Determine the [X, Y] coordinate at the center of the cell enclosing the given text.  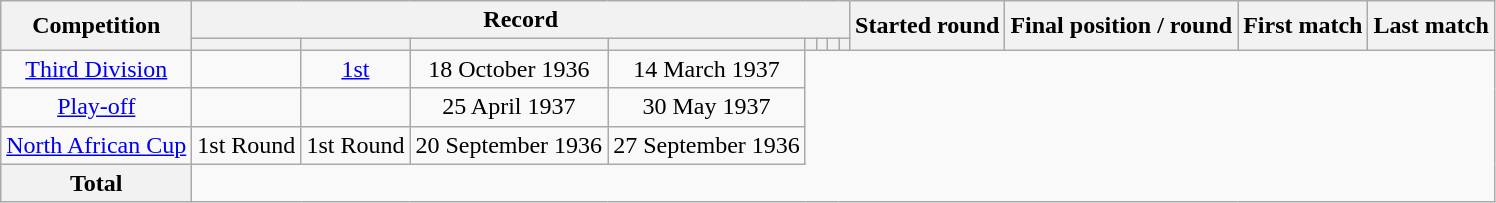
18 October 1936 [509, 69]
Started round [928, 26]
27 September 1936 [707, 145]
First match [1303, 26]
Last match [1431, 26]
Play-off [96, 107]
1st [356, 69]
North African Cup [96, 145]
Final position / round [1122, 26]
14 March 1937 [707, 69]
20 September 1936 [509, 145]
Total [96, 183]
Competition [96, 26]
30 May 1937 [707, 107]
Record [521, 20]
Third Division [96, 69]
25 April 1937 [509, 107]
